From the cell containing the given text, extract its center point as [X, Y] coordinate. 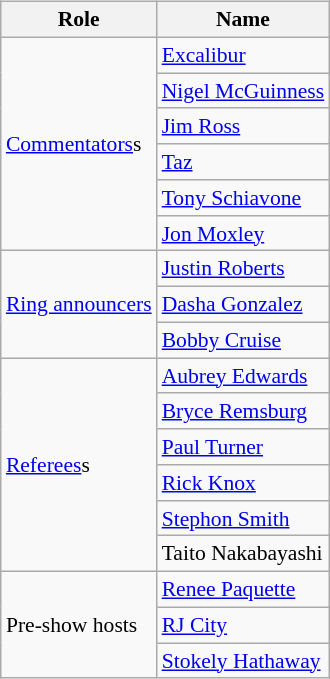
Stephon Smith [244, 518]
Rick Knox [244, 483]
Justin Roberts [244, 269]
RJ City [244, 625]
Pre-show hosts [79, 626]
Name [244, 20]
Bobby Cruise [244, 340]
Refereess [79, 465]
Paul Turner [244, 447]
Bryce Remsburg [244, 411]
Stokely Hathaway [244, 661]
Taito Nakabayashi [244, 554]
Jim Ross [244, 126]
Taz [244, 162]
Nigel McGuinness [244, 91]
Excalibur [244, 55]
Jon Moxley [244, 233]
Aubrey Edwards [244, 376]
Ring announcers [79, 304]
Tony Schiavone [244, 198]
Commentatorss [79, 144]
Renee Paquette [244, 590]
Role [79, 20]
Dasha Gonzalez [244, 305]
